Determine the (x, y) coordinate at the center of the cell enclosing the given text.  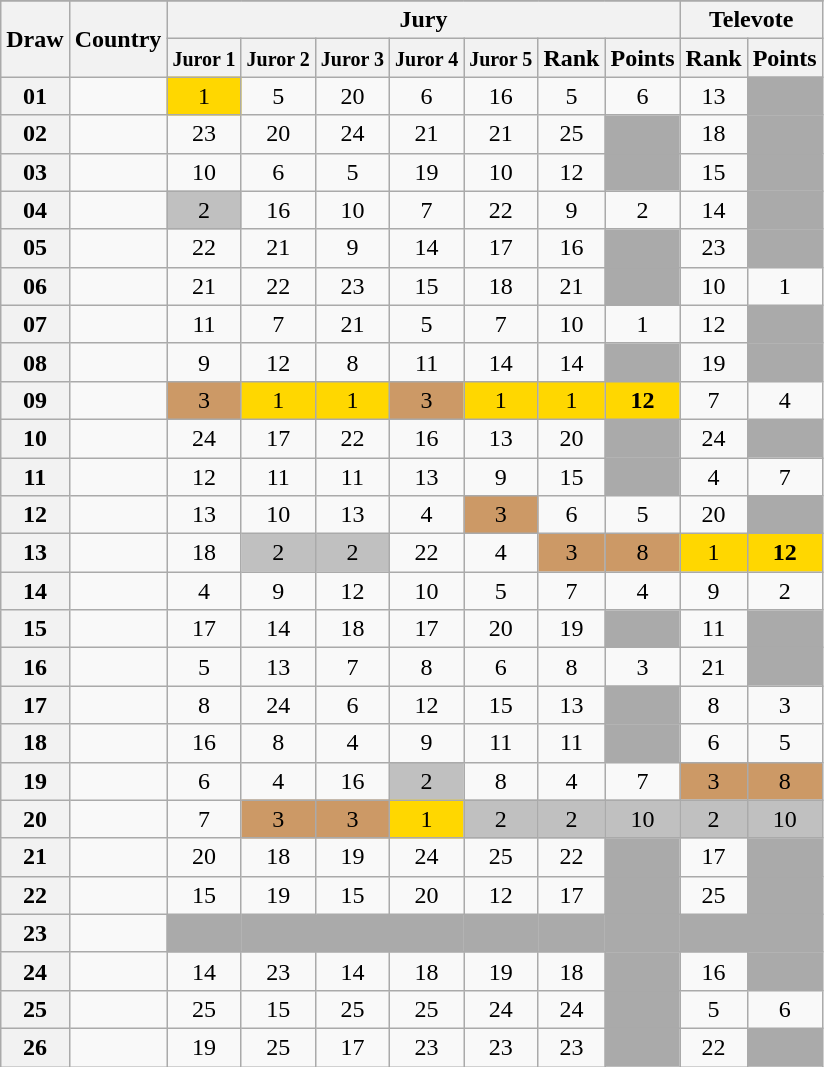
05 (35, 248)
Juror 3 (352, 58)
01 (35, 96)
04 (35, 210)
Juror 5 (501, 58)
08 (35, 362)
Country (118, 39)
07 (35, 324)
02 (35, 134)
Juror 2 (278, 58)
03 (35, 172)
Jury (424, 20)
Draw (35, 39)
Juror 4 (426, 58)
Juror 1 (204, 58)
Televote (751, 20)
09 (35, 400)
06 (35, 286)
26 (35, 1047)
